For the text-containing cell, return its midpoint in (X, Y) coordinate format. 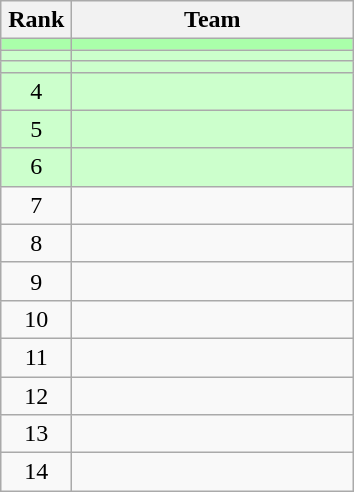
11 (36, 357)
4 (36, 91)
Team (212, 20)
Rank (36, 20)
10 (36, 319)
13 (36, 434)
12 (36, 395)
14 (36, 472)
6 (36, 167)
7 (36, 205)
9 (36, 281)
8 (36, 243)
5 (36, 129)
